Return [x, y] of the center of cell containing provided text 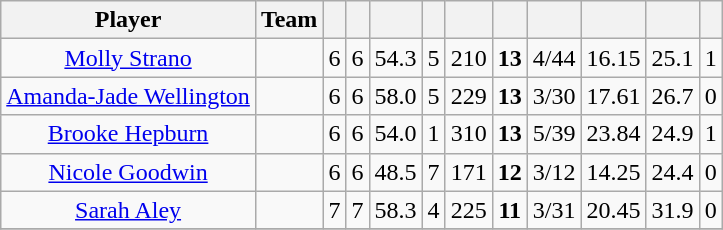
Nicole Goodwin [128, 172]
20.45 [614, 210]
11 [510, 210]
Brooke Hepburn [128, 134]
31.9 [672, 210]
58.3 [396, 210]
14.25 [614, 172]
17.61 [614, 96]
16.15 [614, 58]
Player [128, 20]
310 [468, 134]
58.0 [396, 96]
4 [434, 210]
3/12 [554, 172]
12 [510, 172]
24.4 [672, 172]
25.1 [672, 58]
54.0 [396, 134]
54.3 [396, 58]
24.9 [672, 134]
48.5 [396, 172]
Team [289, 20]
4/44 [554, 58]
26.7 [672, 96]
5/39 [554, 134]
225 [468, 210]
229 [468, 96]
3/31 [554, 210]
3/30 [554, 96]
Molly Strano [128, 58]
Sarah Aley [128, 210]
210 [468, 58]
171 [468, 172]
Amanda-Jade Wellington [128, 96]
23.84 [614, 134]
